Output the [X, Y] coordinate of the center of the cell containing the given text.  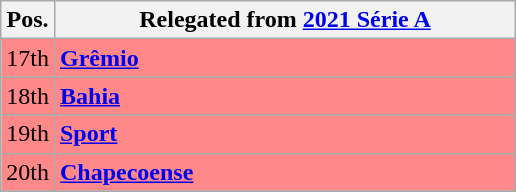
Grêmio [284, 58]
Relegated from 2021 Série A [284, 20]
18th [28, 96]
Pos. [28, 20]
Bahia [284, 96]
20th [28, 172]
Sport [284, 134]
Chapecoense [284, 172]
17th [28, 58]
19th [28, 134]
